Identify which cell holds the provided text, then report its (x, y) central coordinate. 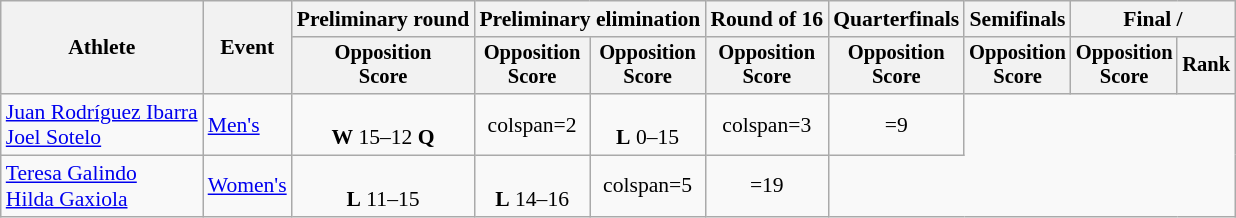
Final / (1153, 19)
Rank (1206, 66)
Preliminary round (384, 19)
L 11–15 (384, 186)
colspan=2 (532, 124)
Women's (248, 186)
=19 (766, 186)
=9 (896, 124)
Event (248, 48)
Juan Rodríguez IbarraJoel Sotelo (102, 124)
Teresa GalindoHilda Gaxiola (102, 186)
colspan=5 (648, 186)
L 14–16 (532, 186)
L 0–15 (648, 124)
Athlete (102, 48)
colspan=3 (766, 124)
Quarterfinals (896, 19)
Semifinals (1018, 19)
W 15–12 Q (384, 124)
Men's (248, 124)
Round of 16 (766, 19)
Preliminary elimination (590, 19)
